Return [X, Y] of the center of cell containing provided text 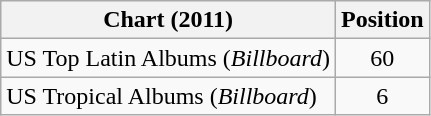
60 [382, 58]
6 [382, 96]
US Top Latin Albums (Billboard) [168, 58]
Position [382, 20]
US Tropical Albums (Billboard) [168, 96]
Chart (2011) [168, 20]
